Capture the cell that displays the provided text and extract its [x, y] central coordinate. 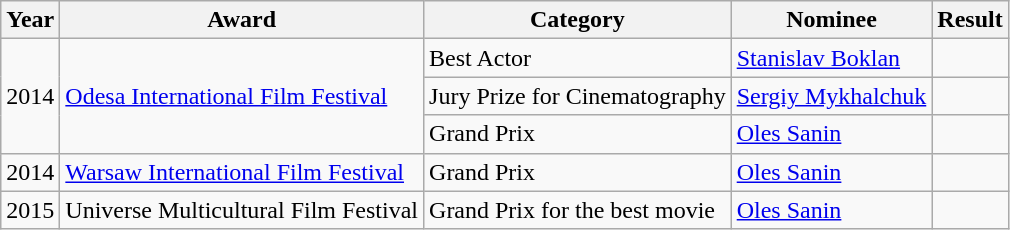
Best Actor [578, 58]
Jury Prize for Cinematography [578, 96]
Year [30, 20]
Nominee [832, 20]
Warsaw International Film Festival [242, 172]
Result [970, 20]
Universe Multicultural Film Festival [242, 210]
2015 [30, 210]
Category [578, 20]
Stanislav Boklan [832, 58]
Odesa International Film Festival [242, 96]
Sergiy Mykhalchuk [832, 96]
Award [242, 20]
Grand Prix for the best movie [578, 210]
